Pinpoint the cell where the given text exists, returning its (X, Y) midpoint coordinate. 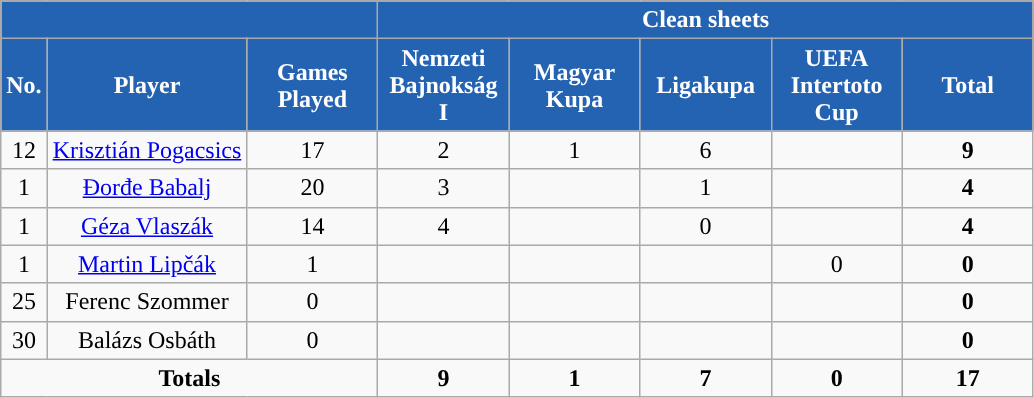
Martin Lipčák (147, 264)
Đorđe Babalj (147, 188)
25 (24, 302)
Ferenc Szommer (147, 302)
Games Played (312, 85)
3 (444, 188)
14 (312, 226)
Clean sheets (706, 20)
7 (706, 378)
Magyar Kupa (574, 85)
No. (24, 85)
Totals (190, 378)
2 (444, 150)
Krisztián Pogacsics (147, 150)
6 (706, 150)
Total (968, 85)
12 (24, 150)
30 (24, 340)
20 (312, 188)
Ligakupa (706, 85)
Balázs Osbáth (147, 340)
Nemzeti Bajnokság I (444, 85)
UEFA Intertoto Cup (836, 85)
Player (147, 85)
Géza Vlaszák (147, 226)
